For the text-containing cell, return its midpoint in [X, Y] coordinate format. 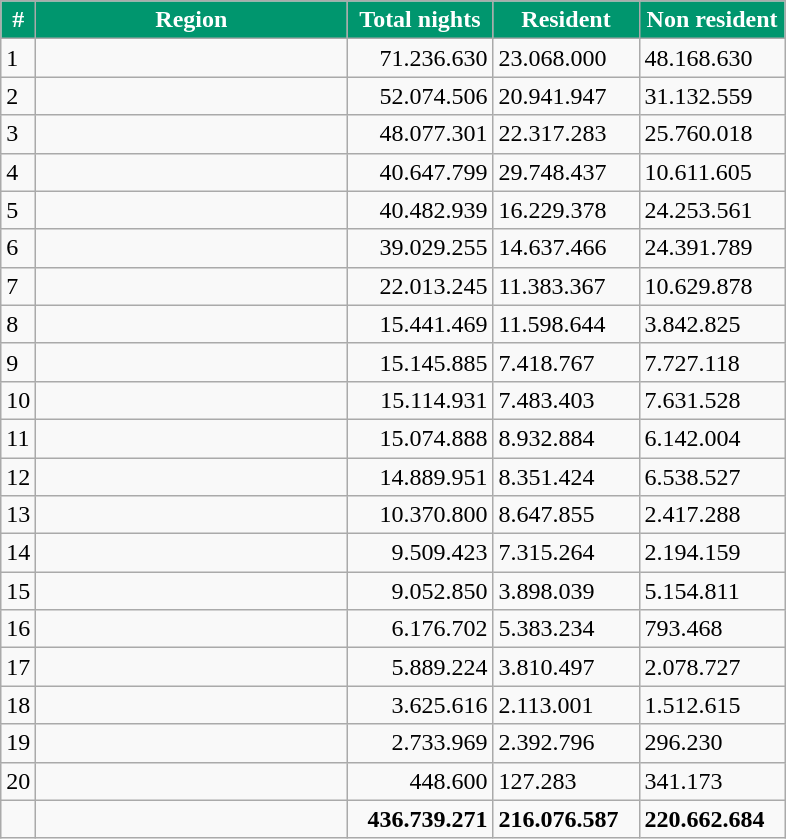
24.253.561 [712, 210]
5.154.811 [712, 591]
40.482.939 [420, 210]
2.417.288 [712, 515]
Non resident [712, 20]
8.647.855 [566, 515]
12 [18, 477]
22.317.283 [566, 134]
3.898.039 [566, 591]
3.842.825 [712, 324]
22.013.245 [420, 286]
Total nights [420, 20]
6.142.004 [712, 438]
14.889.951 [420, 477]
10.370.800 [420, 515]
48.077.301 [420, 134]
39.029.255 [420, 248]
7.727.118 [712, 362]
10 [18, 400]
6 [18, 248]
15.441.469 [420, 324]
24.391.789 [712, 248]
16 [18, 629]
7.483.403 [566, 400]
436.739.271 [420, 819]
10.611.605 [712, 172]
7.418.767 [566, 362]
13 [18, 515]
793.468 [712, 629]
5.383.234 [566, 629]
6.538.527 [712, 477]
11.383.367 [566, 286]
7.315.264 [566, 553]
7 [18, 286]
7.631.528 [712, 400]
23.068.000 [566, 58]
2.113.001 [566, 705]
2.392.796 [566, 743]
2.194.159 [712, 553]
48.168.630 [712, 58]
71.236.630 [420, 58]
1 [18, 58]
31.132.559 [712, 96]
14 [18, 553]
9.052.850 [420, 591]
296.230 [712, 743]
3 [18, 134]
6.176.702 [420, 629]
9.509.423 [420, 553]
19 [18, 743]
20 [18, 781]
15.114.931 [420, 400]
8.351.424 [566, 477]
29.748.437 [566, 172]
Resident [566, 20]
2 [18, 96]
127.283 [566, 781]
216.076.587 [566, 819]
16.229.378 [566, 210]
20.941.947 [566, 96]
3.625.616 [420, 705]
Region [192, 20]
5 [18, 210]
11.598.644 [566, 324]
3.810.497 [566, 667]
2.078.727 [712, 667]
2.733.969 [420, 743]
448.600 [420, 781]
10.629.878 [712, 286]
# [18, 20]
15.074.888 [420, 438]
5.889.224 [420, 667]
1.512.615 [712, 705]
25.760.018 [712, 134]
8.932.884 [566, 438]
11 [18, 438]
8 [18, 324]
341.173 [712, 781]
9 [18, 362]
14.637.466 [566, 248]
52.074.506 [420, 96]
220.662.684 [712, 819]
15.145.885 [420, 362]
18 [18, 705]
17 [18, 667]
40.647.799 [420, 172]
15 [18, 591]
4 [18, 172]
